Provide the (x, y) coordinate of the cell's center where the given text is located.  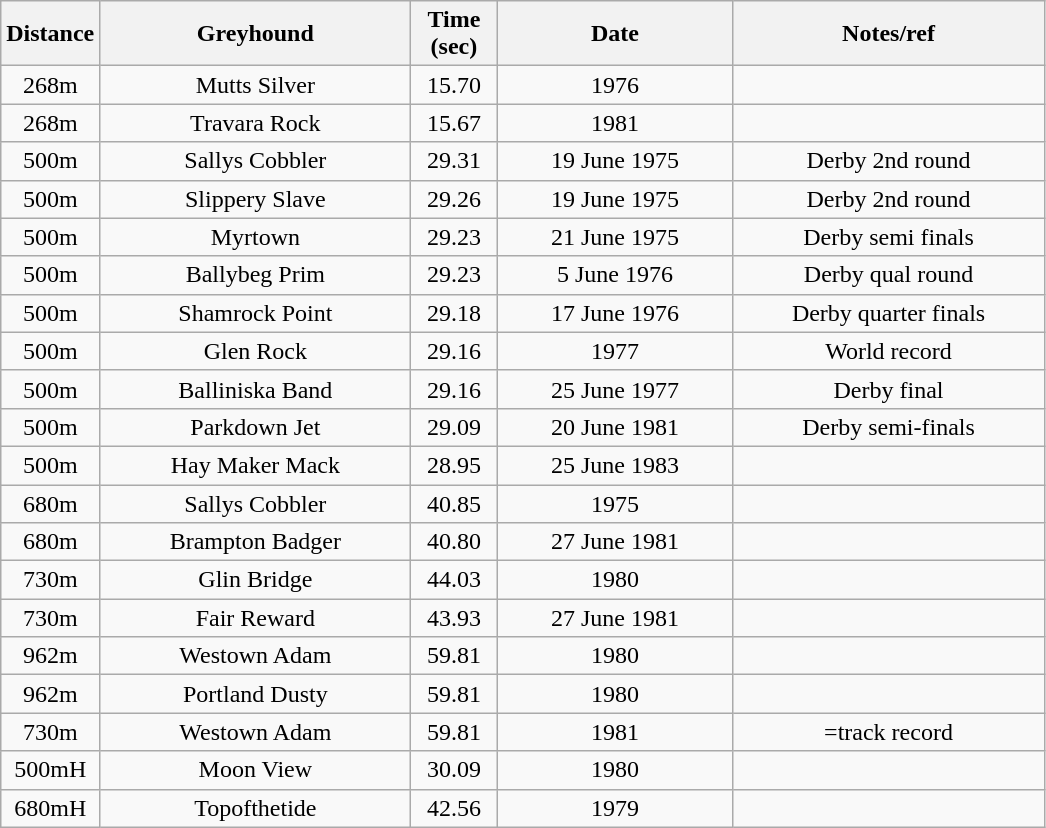
Notes/ref (888, 34)
Balliniska Band (256, 389)
1977 (615, 351)
29.31 (454, 161)
Derby final (888, 389)
Parkdown Jet (256, 427)
25 June 1977 (615, 389)
1979 (615, 808)
15.70 (454, 85)
680mH (50, 808)
Derby qual round (888, 275)
Myrtown (256, 237)
Brampton Badger (256, 542)
=track record (888, 732)
Derby semi-finals (888, 427)
500mH (50, 770)
29.18 (454, 313)
Slippery Slave (256, 199)
Derby quarter finals (888, 313)
Glen Rock (256, 351)
29.09 (454, 427)
25 June 1983 (615, 465)
43.93 (454, 618)
Travara Rock (256, 123)
Mutts Silver (256, 85)
Shamrock Point (256, 313)
Moon View (256, 770)
5 June 1976 (615, 275)
World record (888, 351)
20 June 1981 (615, 427)
Distance (50, 34)
Greyhound (256, 34)
Portland Dusty (256, 694)
Derby semi finals (888, 237)
40.85 (454, 503)
Glin Bridge (256, 580)
30.09 (454, 770)
28.95 (454, 465)
Topofthetide (256, 808)
Date (615, 34)
Hay Maker Mack (256, 465)
Fair Reward (256, 618)
29.26 (454, 199)
17 June 1976 (615, 313)
Time (sec) (454, 34)
1976 (615, 85)
1975 (615, 503)
40.80 (454, 542)
Ballybeg Prim (256, 275)
21 June 1975 (615, 237)
15.67 (454, 123)
42.56 (454, 808)
44.03 (454, 580)
